Pinpoint the cell where the given text exists, returning its (x, y) midpoint coordinate. 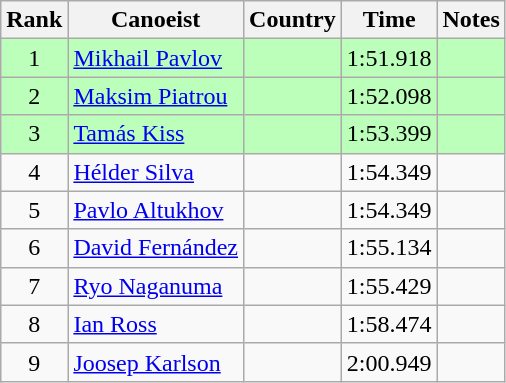
Notes (471, 20)
5 (34, 210)
1:55.429 (389, 286)
2:00.949 (389, 362)
8 (34, 324)
1:53.399 (389, 134)
9 (34, 362)
Pavlo Altukhov (156, 210)
3 (34, 134)
Time (389, 20)
1:58.474 (389, 324)
1:52.098 (389, 96)
Ian Ross (156, 324)
Country (293, 20)
2 (34, 96)
Tamás Kiss (156, 134)
Mikhail Pavlov (156, 58)
6 (34, 248)
Maksim Piatrou (156, 96)
1:55.134 (389, 248)
Canoeist (156, 20)
Hélder Silva (156, 172)
7 (34, 286)
Rank (34, 20)
1:51.918 (389, 58)
1 (34, 58)
Joosep Karlson (156, 362)
Ryo Naganuma (156, 286)
4 (34, 172)
David Fernández (156, 248)
